Locate the cell with the specified text and output its (X, Y) center coordinate. 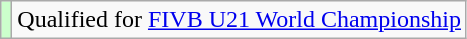
Qualified for FIVB U21 World Championship (240, 20)
